Identify which cell holds the provided text, then report its [x, y] central coordinate. 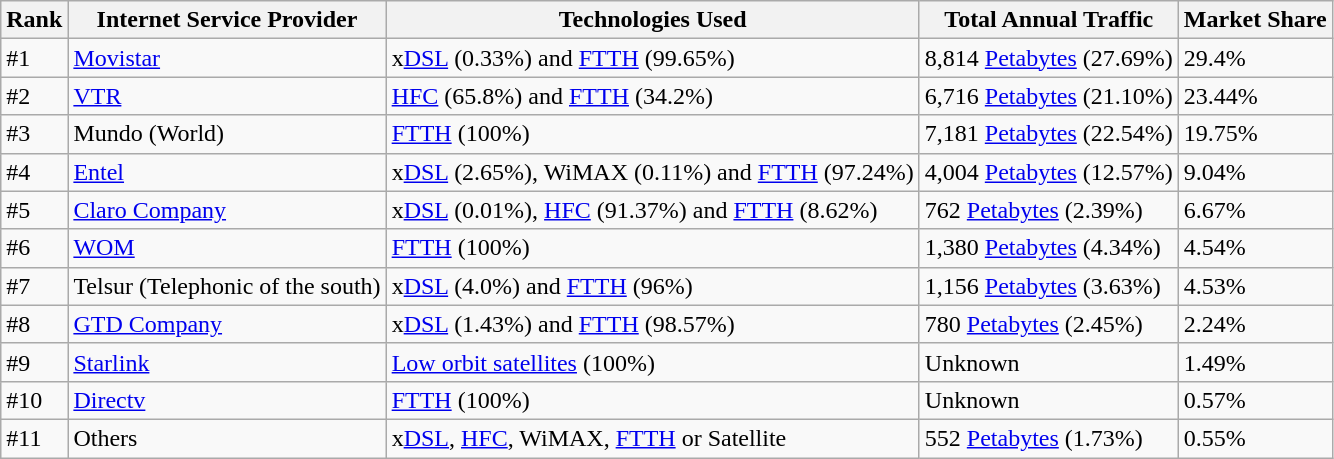
Movistar [227, 58]
#4 [34, 172]
xDSL (0.01%), HFC (91.37%) and FTTH (8.62%) [652, 210]
19.75% [1255, 134]
Claro Company [227, 210]
Starlink [227, 362]
9.04% [1255, 172]
WOM [227, 248]
23.44% [1255, 96]
0.55% [1255, 438]
GTD Company [227, 324]
6.67% [1255, 210]
xDSL (4.0%) and FTTH (96%) [652, 286]
#8 [34, 324]
#1 [34, 58]
#3 [34, 134]
xDSL (1.43%) and FTTH (98.57%) [652, 324]
Internet Service Provider [227, 20]
xDSL (2.65%), WiMAX (0.11%) and FTTH (97.24%) [652, 172]
#7 [34, 286]
Market Share [1255, 20]
Entel [227, 172]
#5 [34, 210]
Telsur (Telephonic of the south) [227, 286]
#6 [34, 248]
Low orbit satellites (100%) [652, 362]
780 Petabytes (2.45%) [1048, 324]
29.4% [1255, 58]
4,004 Petabytes (12.57%) [1048, 172]
552 Petabytes (1.73%) [1048, 438]
8,814 Petabytes (27.69%) [1048, 58]
1,156 Petabytes (3.63%) [1048, 286]
VTR [227, 96]
4.54% [1255, 248]
Mundo (World) [227, 134]
#2 [34, 96]
Rank [34, 20]
#10 [34, 400]
#11 [34, 438]
#9 [34, 362]
2.24% [1255, 324]
6,716 Petabytes (21.10%) [1048, 96]
xDSL, HFC, WiMAX, FTTH or Satellite [652, 438]
Total Annual Traffic [1048, 20]
1,380 Petabytes (4.34%) [1048, 248]
762 Petabytes (2.39%) [1048, 210]
Others [227, 438]
Technologies Used [652, 20]
4.53% [1255, 286]
7,181 Petabytes (22.54%) [1048, 134]
0.57% [1255, 400]
1.49% [1255, 362]
HFC (65.8%) and FTTH (34.2%) [652, 96]
Directv [227, 400]
xDSL (0.33%) and FTTH (99.65%) [652, 58]
